Output the (x, y) coordinate of the center of the cell containing the given text.  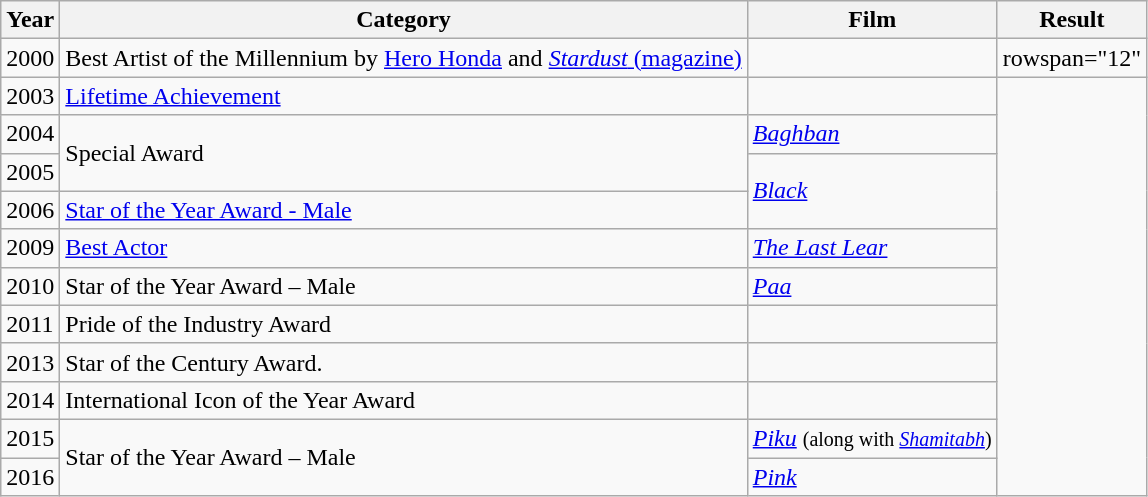
Result (1072, 20)
Pink (872, 477)
Baghban (872, 134)
Black (872, 191)
2005 (30, 172)
Star of the Year Award - Male (404, 210)
International Icon of the Year Award (404, 400)
Special Award (404, 153)
2010 (30, 286)
2004 (30, 134)
2009 (30, 248)
2000 (30, 58)
Year (30, 20)
Piku (along with Shamitabh) (872, 438)
Star of the Century Award. (404, 362)
2015 (30, 438)
Pride of the Industry Award (404, 324)
The Last Lear (872, 248)
Paa (872, 286)
Film (872, 20)
2006 (30, 210)
rowspan="12" (1072, 58)
2016 (30, 477)
2003 (30, 96)
2014 (30, 400)
Best Artist of the Millennium by Hero Honda and Stardust (magazine) (404, 58)
Category (404, 20)
Best Actor (404, 248)
Lifetime Achievement (404, 96)
2013 (30, 362)
2011 (30, 324)
